Output the (X, Y) coordinate of the center of the cell containing the given text.  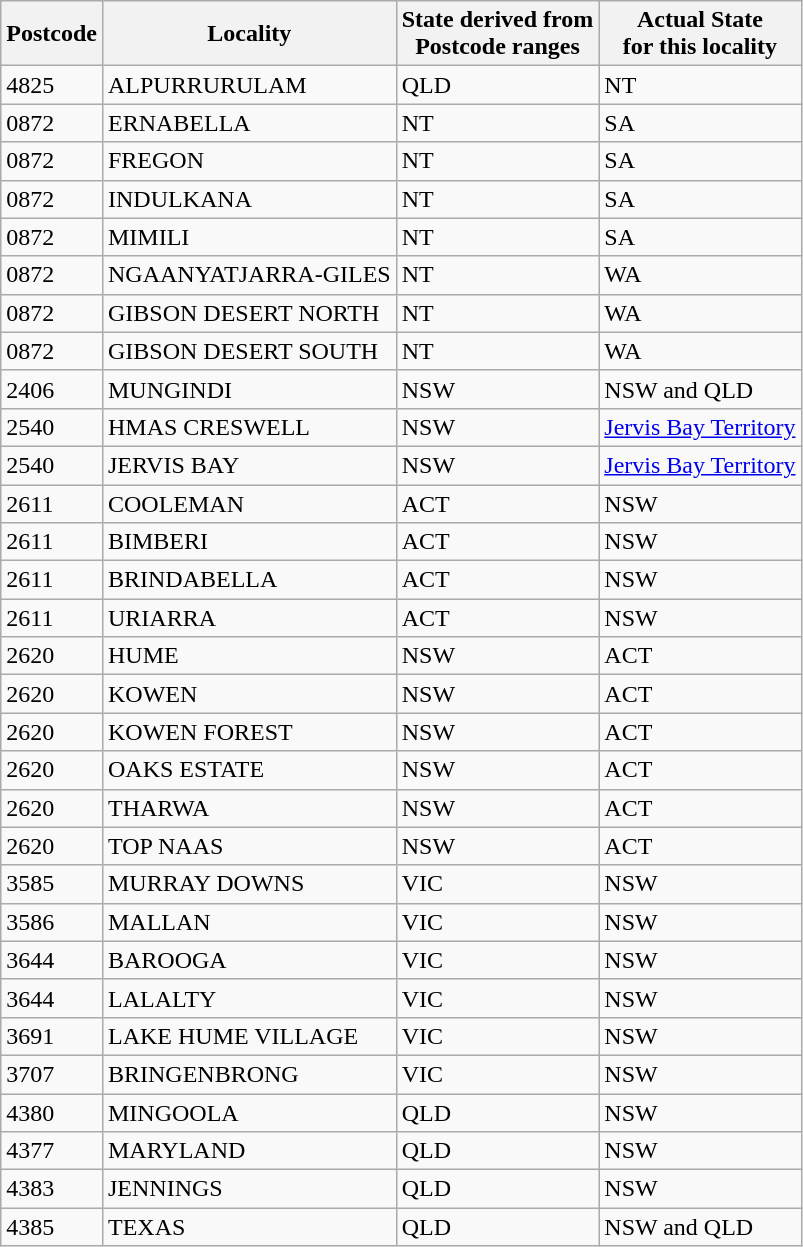
TEXAS (249, 1227)
BRINGENBRONG (249, 1074)
4383 (52, 1189)
Locality (249, 34)
Postcode (52, 34)
URIARRA (249, 618)
KOWEN FOREST (249, 732)
MUNGINDI (249, 389)
NGAANYATJARRA-GILES (249, 275)
MALLAN (249, 922)
4380 (52, 1113)
4385 (52, 1227)
3585 (52, 884)
Actual Statefor this locality (700, 34)
JERVIS BAY (249, 465)
LALALTY (249, 998)
COOLEMAN (249, 503)
3586 (52, 922)
3691 (52, 1036)
INDULKANA (249, 199)
GIBSON DESERT NORTH (249, 313)
KOWEN (249, 694)
OAKS ESTATE (249, 770)
MIMILI (249, 237)
3707 (52, 1074)
GIBSON DESERT SOUTH (249, 351)
HMAS CRESWELL (249, 427)
2406 (52, 389)
ERNABELLA (249, 123)
HUME (249, 656)
JENNINGS (249, 1189)
MARYLAND (249, 1151)
THARWA (249, 808)
TOP NAAS (249, 846)
MINGOOLA (249, 1113)
LAKE HUME VILLAGE (249, 1036)
4377 (52, 1151)
MURRAY DOWNS (249, 884)
ALPURRURULAM (249, 85)
FREGON (249, 161)
BIMBERI (249, 542)
BAROOGA (249, 960)
State derived fromPostcode ranges (498, 34)
BRINDABELLA (249, 580)
4825 (52, 85)
